Locate the cell with the specified text and output its [x, y] center coordinate. 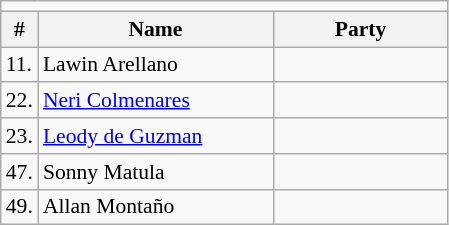
23. [20, 136]
Leody de Guzman [156, 136]
Sonny Matula [156, 172]
# [20, 29]
11. [20, 65]
Party [360, 29]
Neri Colmenares [156, 101]
47. [20, 172]
49. [20, 207]
22. [20, 101]
Allan Montaño [156, 207]
Lawin Arellano [156, 65]
Name [156, 29]
